Search for the cell housing the specified text and yield its (x, y) center coordinate. 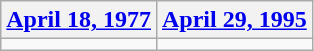
April 18, 1977 (79, 20)
April 29, 1995 (234, 20)
